Output the (x, y) coordinate of the center of the cell containing the given text.  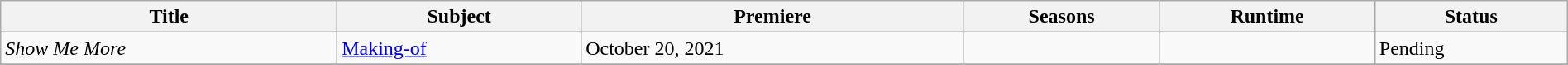
Subject (460, 17)
Premiere (772, 17)
Show Me More (169, 48)
Runtime (1267, 17)
Seasons (1061, 17)
October 20, 2021 (772, 48)
Pending (1470, 48)
Status (1470, 17)
Title (169, 17)
Making-of (460, 48)
